From the cell containing the given text, extract its center point as (X, Y) coordinate. 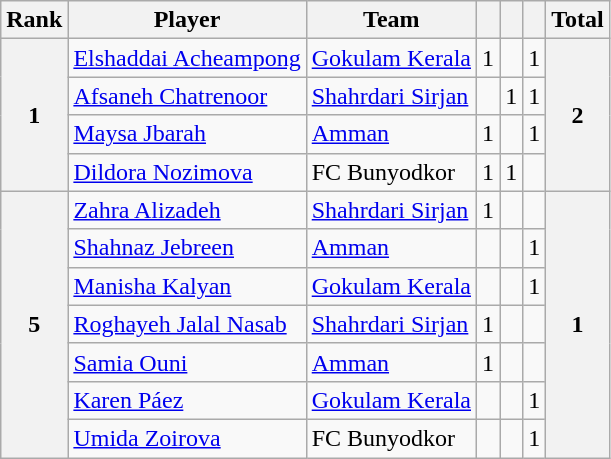
Umida Zoirova (187, 438)
Player (187, 20)
2 (578, 115)
Rank (34, 20)
Roghayeh Jalal Nasab (187, 324)
Karen Páez (187, 400)
Dildora Nozimova (187, 172)
Maysa Jbarah (187, 134)
Shahnaz Jebreen (187, 248)
Total (578, 20)
Manisha Kalyan (187, 286)
Elshaddai Acheampong (187, 58)
Zahra Alizadeh (187, 210)
5 (34, 324)
Afsaneh Chatrenoor (187, 96)
Team (391, 20)
Samia Ouni (187, 362)
